Capture the cell that displays the provided text and extract its [X, Y] central coordinate. 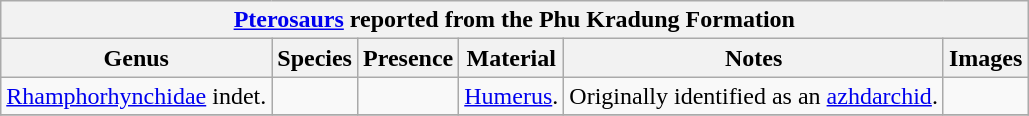
Genus [136, 58]
Originally identified as an azhdarchid. [754, 96]
Pterosaurs reported from the Phu Kradung Formation [514, 20]
Humerus. [512, 96]
Notes [754, 58]
Species [315, 58]
Images [985, 58]
Presence [408, 58]
Rhamphorhynchidae indet. [136, 96]
Material [512, 58]
